Output the (X, Y) coordinate of the center of the cell containing the given text.  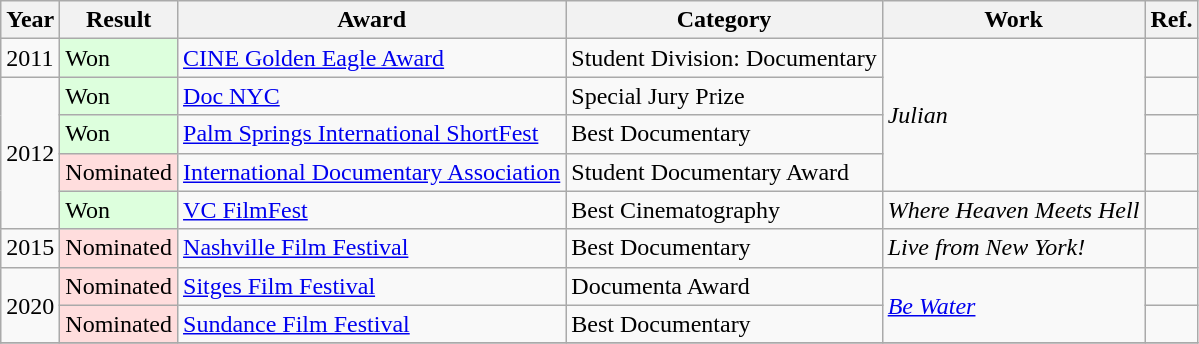
Nashville Film Festival (372, 248)
Live from New York! (1014, 248)
2020 (30, 305)
2015 (30, 248)
Ref. (1172, 20)
Julian (1014, 115)
International Documentary Association (372, 172)
2011 (30, 58)
Student Division: Documentary (724, 58)
Palm Springs International ShortFest (372, 134)
Doc NYC (372, 96)
Best Cinematography (724, 210)
Year (30, 20)
Result (119, 20)
Award (372, 20)
Special Jury Prize (724, 96)
Category (724, 20)
Work (1014, 20)
Student Documentary Award (724, 172)
Be Water (1014, 305)
2012 (30, 153)
CINE Golden Eagle Award (372, 58)
Where Heaven Meets Hell (1014, 210)
Documenta Award (724, 286)
Sundance Film Festival (372, 324)
Sitges Film Festival (372, 286)
VC FilmFest (372, 210)
